Provide the [x, y] coordinate of the cell's center where the given text is located.  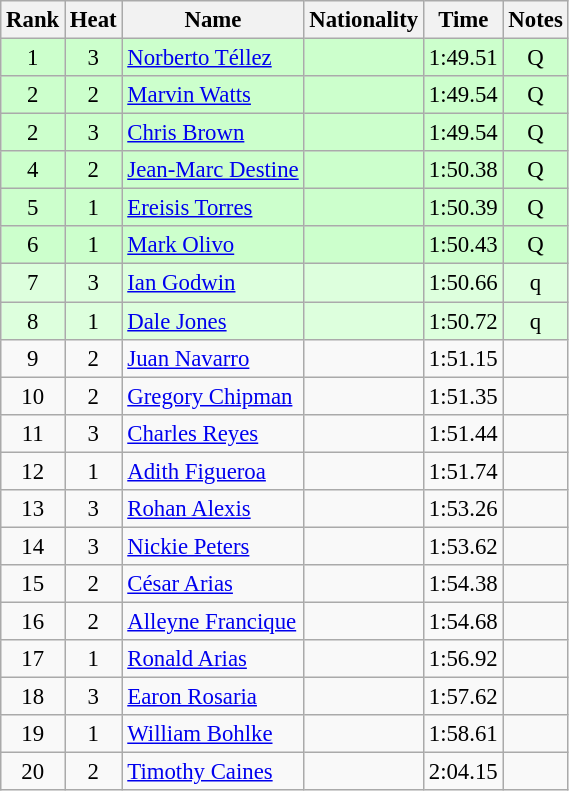
Rohan Alexis [213, 509]
17 [33, 659]
8 [33, 321]
Adith Figueroa [213, 471]
1:51.15 [463, 358]
4 [33, 170]
Heat [94, 20]
1:53.62 [463, 546]
5 [33, 208]
Ereisis Torres [213, 208]
13 [33, 509]
Timothy Caines [213, 772]
Marvin Watts [213, 95]
1:49.51 [463, 58]
Time [463, 20]
Norberto Téllez [213, 58]
1:56.92 [463, 659]
Earon Rosaria [213, 697]
1:50.38 [463, 170]
1:50.66 [463, 283]
Dale Jones [213, 321]
2:04.15 [463, 772]
9 [33, 358]
Name [213, 20]
1:54.68 [463, 621]
11 [33, 433]
14 [33, 546]
20 [33, 772]
Alleyne Francique [213, 621]
William Bohlke [213, 734]
Juan Navarro [213, 358]
1:51.44 [463, 433]
6 [33, 245]
Jean-Marc Destine [213, 170]
12 [33, 471]
1:58.61 [463, 734]
15 [33, 584]
1:57.62 [463, 697]
1:50.72 [463, 321]
Notes [536, 20]
César Arias [213, 584]
Ian Godwin [213, 283]
18 [33, 697]
Mark Olivo [213, 245]
Charles Reyes [213, 433]
10 [33, 396]
7 [33, 283]
1:50.43 [463, 245]
1:51.74 [463, 471]
19 [33, 734]
Rank [33, 20]
1:54.38 [463, 584]
1:50.39 [463, 208]
Gregory Chipman [213, 396]
1:53.26 [463, 509]
Ronald Arias [213, 659]
16 [33, 621]
Nationality [364, 20]
Chris Brown [213, 133]
1:51.35 [463, 396]
Nickie Peters [213, 546]
